From the cell containing the given text, extract its center point as (x, y) coordinate. 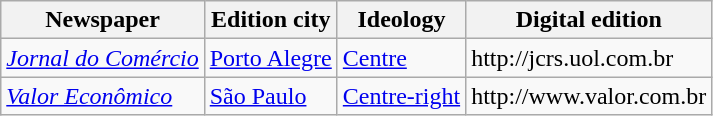
Centre-right (401, 96)
Digital edition (589, 20)
Newspaper (102, 20)
http://www.valor.com.br (589, 96)
Ideology (401, 20)
São Paulo (270, 96)
Porto Alegre (270, 58)
Valor Econômico (102, 96)
Centre (401, 58)
Jornal do Comércio (102, 58)
Edition city (270, 20)
http://jcrs.uol.com.br (589, 58)
